Identify which cell holds the provided text, then report its (X, Y) central coordinate. 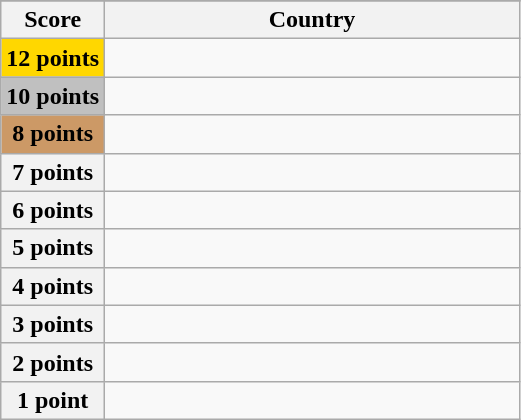
6 points (53, 210)
7 points (53, 172)
2 points (53, 362)
Score (53, 20)
5 points (53, 248)
1 point (53, 400)
8 points (53, 134)
12 points (53, 58)
3 points (53, 324)
10 points (53, 96)
Country (312, 20)
4 points (53, 286)
